Determine the [X, Y] coordinate at the center of the cell enclosing the given text.  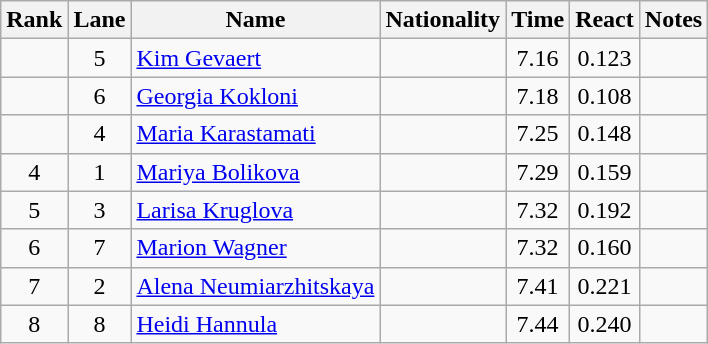
3 [100, 210]
0.159 [605, 172]
7.41 [538, 286]
0.148 [605, 134]
Rank [34, 20]
0.160 [605, 248]
Maria Karastamati [256, 134]
Mariya Bolikova [256, 172]
0.221 [605, 286]
7.29 [538, 172]
React [605, 20]
Nationality [443, 20]
Time [538, 20]
7.44 [538, 324]
0.192 [605, 210]
2 [100, 286]
Notes [673, 20]
0.240 [605, 324]
Kim Gevaert [256, 58]
Alena Neumiarzhitskaya [256, 286]
0.108 [605, 96]
7.18 [538, 96]
Larisa Kruglova [256, 210]
0.123 [605, 58]
Georgia Kokloni [256, 96]
Lane [100, 20]
Marion Wagner [256, 248]
1 [100, 172]
7.16 [538, 58]
Name [256, 20]
7.25 [538, 134]
Heidi Hannula [256, 324]
